Provide the [X, Y] coordinate of the cell's center where the given text is located.  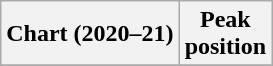
Peakposition [225, 34]
Chart (2020–21) [90, 34]
